Return the (X, Y) coordinate for the center point of the cell that contains the specified text.  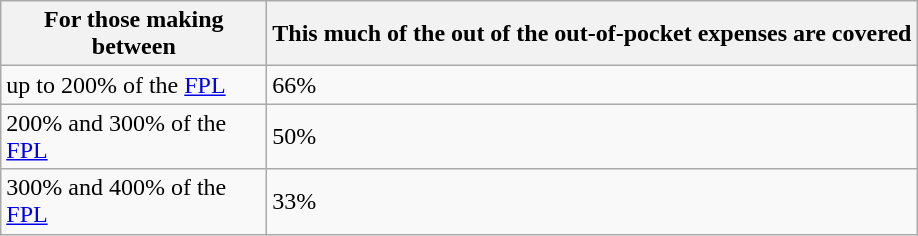
200% and 300% of the FPL (134, 136)
This much of the out of the out-of-pocket expenses are covered (592, 34)
66% (592, 85)
300% and 400% of the FPL (134, 202)
50% (592, 136)
For those making between (134, 34)
up to 200% of the FPL (134, 85)
33% (592, 202)
